Return (X, Y) of the center of cell containing provided text 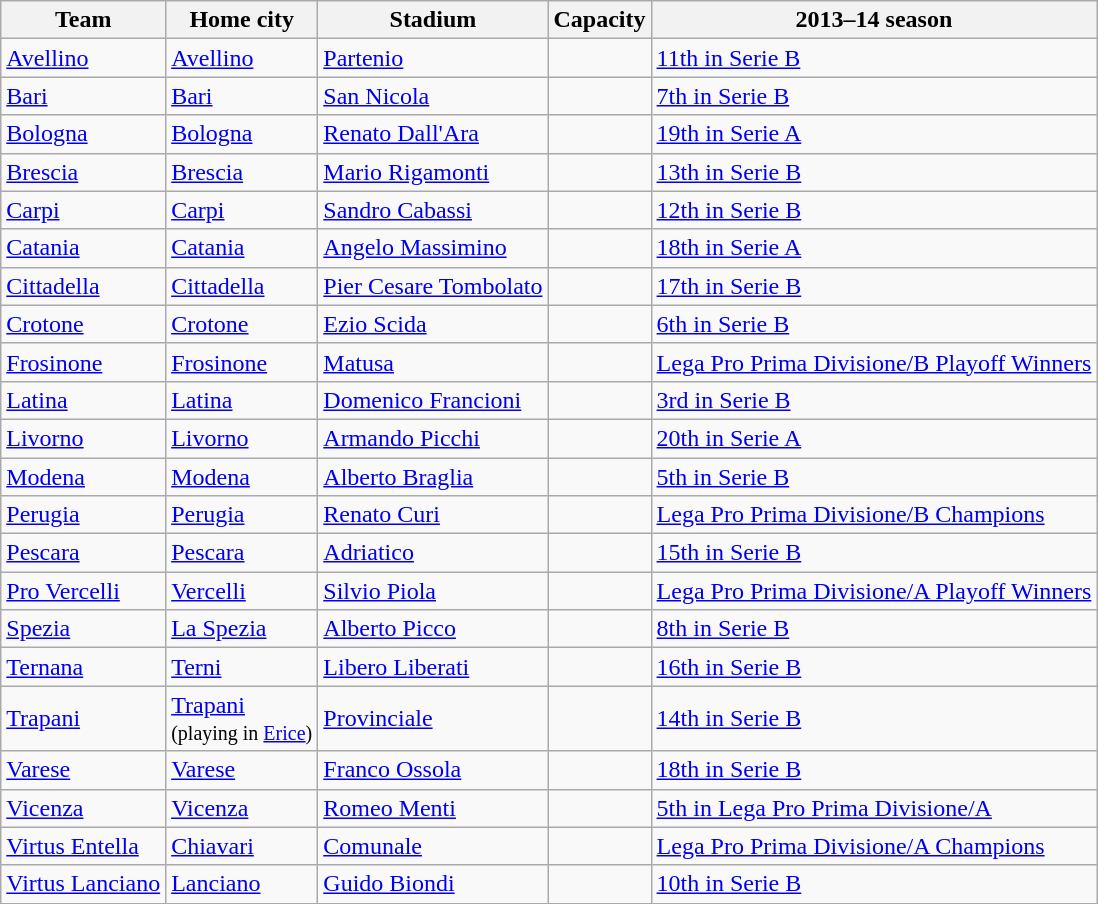
Libero Liberati (433, 667)
Pier Cesare Tombolato (433, 286)
2013–14 season (874, 20)
Ezio Scida (433, 324)
Silvio Piola (433, 591)
Virtus Lanciano (84, 884)
11th in Serie B (874, 58)
Pro Vercelli (84, 591)
Chiavari (242, 846)
19th in Serie A (874, 134)
Stadium (433, 20)
12th in Serie B (874, 210)
14th in Serie B (874, 718)
Lega Pro Prima Divisione/A Playoff Winners (874, 591)
Lega Pro Prima Divisione/B Playoff Winners (874, 362)
Partenio (433, 58)
18th in Serie A (874, 248)
La Spezia (242, 629)
3rd in Serie B (874, 400)
Virtus Entella (84, 846)
Alberto Picco (433, 629)
Adriatico (433, 553)
Alberto Braglia (433, 477)
Lanciano (242, 884)
Domenico Francioni (433, 400)
5th in Lega Pro Prima Divisione/A (874, 808)
Team (84, 20)
Comunale (433, 846)
20th in Serie A (874, 438)
Ternana (84, 667)
8th in Serie B (874, 629)
18th in Serie B (874, 770)
Lega Pro Prima Divisione/A Champions (874, 846)
Home city (242, 20)
7th in Serie B (874, 96)
Renato Curi (433, 515)
Lega Pro Prima Divisione/B Champions (874, 515)
Mario Rigamonti (433, 172)
15th in Serie B (874, 553)
16th in Serie B (874, 667)
Renato Dall'Ara (433, 134)
Provinciale (433, 718)
Guido Biondi (433, 884)
Spezia (84, 629)
Matusa (433, 362)
13th in Serie B (874, 172)
Armando Picchi (433, 438)
Trapani(playing in Erice) (242, 718)
Sandro Cabassi (433, 210)
6th in Serie B (874, 324)
Angelo Massimino (433, 248)
17th in Serie B (874, 286)
San Nicola (433, 96)
10th in Serie B (874, 884)
Vercelli (242, 591)
Trapani (84, 718)
Capacity (600, 20)
Terni (242, 667)
Romeo Menti (433, 808)
5th in Serie B (874, 477)
Franco Ossola (433, 770)
